Scan for the cell matching the given text and deliver its (x, y) coordinate at center. 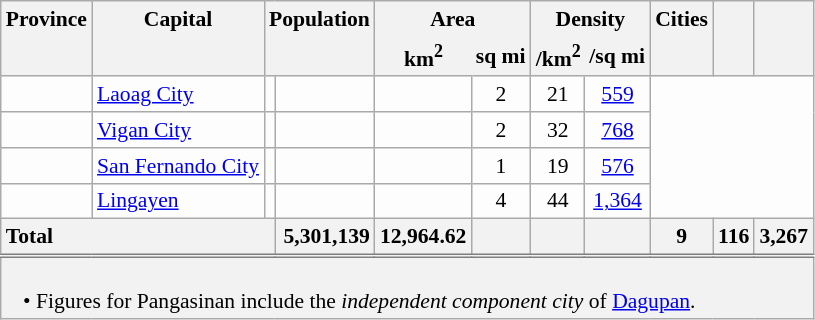
44 (558, 201)
19 (558, 166)
1,364 (618, 201)
1 (500, 166)
Capital (178, 18)
Laoag City (178, 95)
Province (46, 18)
Lingayen (178, 201)
• Figures for Pangasinan include the independent component city of Dagupan. (407, 288)
sq mi (500, 56)
12,964.62 (423, 238)
/km2 (558, 56)
32 (558, 130)
3,267 (784, 238)
Area (453, 18)
Total (138, 238)
Density (591, 18)
576 (618, 166)
4 (500, 201)
768 (618, 130)
km2 (423, 56)
116 (734, 238)
Population (320, 18)
Vigan City (178, 130)
9 (682, 238)
559 (618, 95)
San Fernando City (178, 166)
Cities (682, 18)
21 (558, 95)
/sq mi (618, 56)
5,301,139 (325, 238)
